Pinpoint the cell where the given text exists, returning its (x, y) midpoint coordinate. 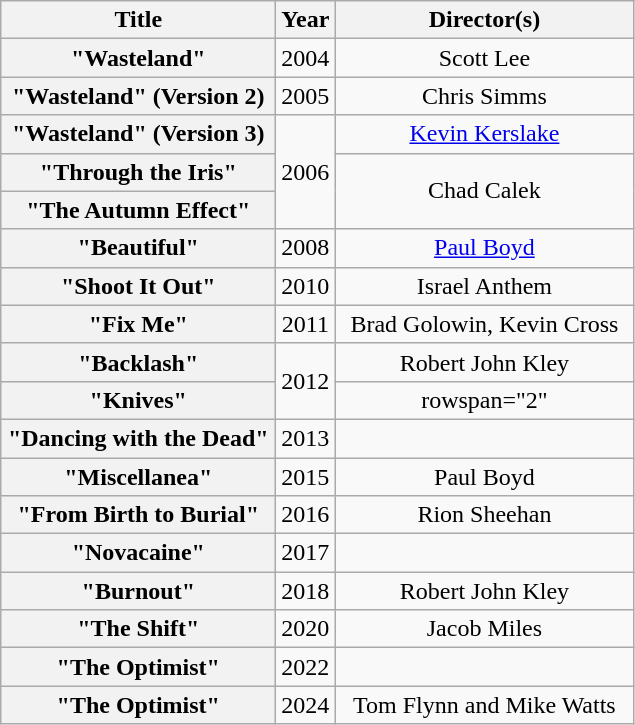
"Knives" (138, 400)
Israel Anthem (484, 286)
2022 (306, 667)
2010 (306, 286)
"Novacaine" (138, 553)
2011 (306, 324)
Scott Lee (484, 58)
2020 (306, 629)
2006 (306, 172)
2018 (306, 591)
"Backlash" (138, 362)
Jacob Miles (484, 629)
Title (138, 20)
"Miscellanea" (138, 477)
Year (306, 20)
Tom Flynn and Mike Watts (484, 705)
rowspan="2" (484, 400)
"Beautiful" (138, 248)
2008 (306, 248)
2013 (306, 438)
2004 (306, 58)
2015 (306, 477)
Rion Sheehan (484, 515)
Chris Simms (484, 96)
"Burnout" (138, 591)
"Wasteland" (Version 3) (138, 134)
2012 (306, 381)
"From Birth to Burial" (138, 515)
Brad Golowin, Kevin Cross (484, 324)
"The Shift" (138, 629)
Chad Calek (484, 191)
Director(s) (484, 20)
"Shoot It Out" (138, 286)
"Fix Me" (138, 324)
"Wasteland" (Version 2) (138, 96)
2017 (306, 553)
2024 (306, 705)
2016 (306, 515)
"Dancing with the Dead" (138, 438)
"The Autumn Effect" (138, 210)
2005 (306, 96)
"Wasteland" (138, 58)
"Through the Iris" (138, 172)
Kevin Kerslake (484, 134)
